Output the [X, Y] coordinate of the center of the cell containing the given text.  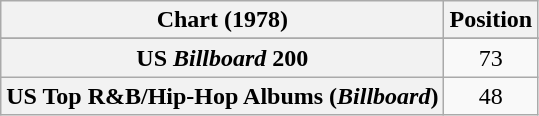
Chart (1978) [222, 20]
Position [491, 20]
US Top R&B/Hip-Hop Albums (Billboard) [222, 96]
48 [491, 96]
US Billboard 200 [222, 58]
73 [491, 58]
